Extract the (X, Y) coordinate from the center of the cell holding the provided text.  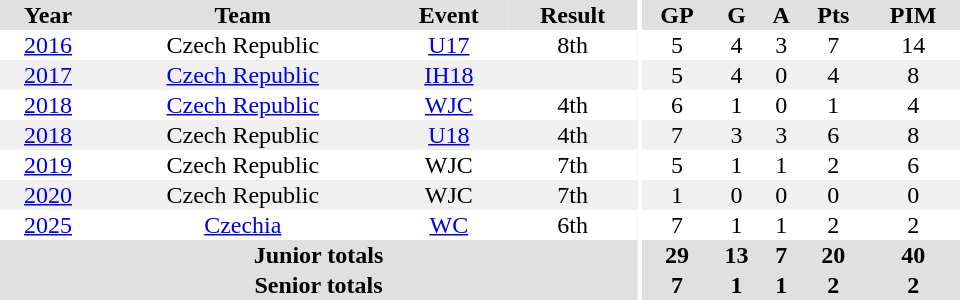
14 (913, 45)
8th (572, 45)
Team (242, 15)
2025 (48, 225)
20 (833, 255)
G (736, 15)
U18 (448, 135)
Pts (833, 15)
IH18 (448, 75)
13 (736, 255)
WC (448, 225)
U17 (448, 45)
GP (677, 15)
2020 (48, 195)
29 (677, 255)
6th (572, 225)
2016 (48, 45)
Result (572, 15)
40 (913, 255)
2017 (48, 75)
Czechia (242, 225)
PIM (913, 15)
Junior totals (318, 255)
Senior totals (318, 285)
Year (48, 15)
A (781, 15)
2019 (48, 165)
Event (448, 15)
